Return the [x, y] coordinate for the center point of the cell that contains the specified text.  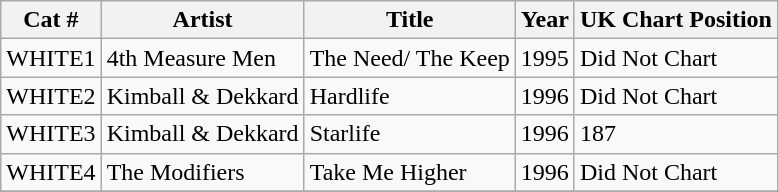
Cat # [51, 20]
Hardlife [410, 96]
WHITE2 [51, 96]
Title [410, 20]
Take Me Higher [410, 172]
4th Measure Men [202, 58]
The Modifiers [202, 172]
187 [676, 134]
WHITE3 [51, 134]
Year [544, 20]
UK Chart Position [676, 20]
The Need/ The Keep [410, 58]
Starlife [410, 134]
Artist [202, 20]
1995 [544, 58]
WHITE1 [51, 58]
WHITE4 [51, 172]
